Locate the cell with the specified text and output its (x, y) center coordinate. 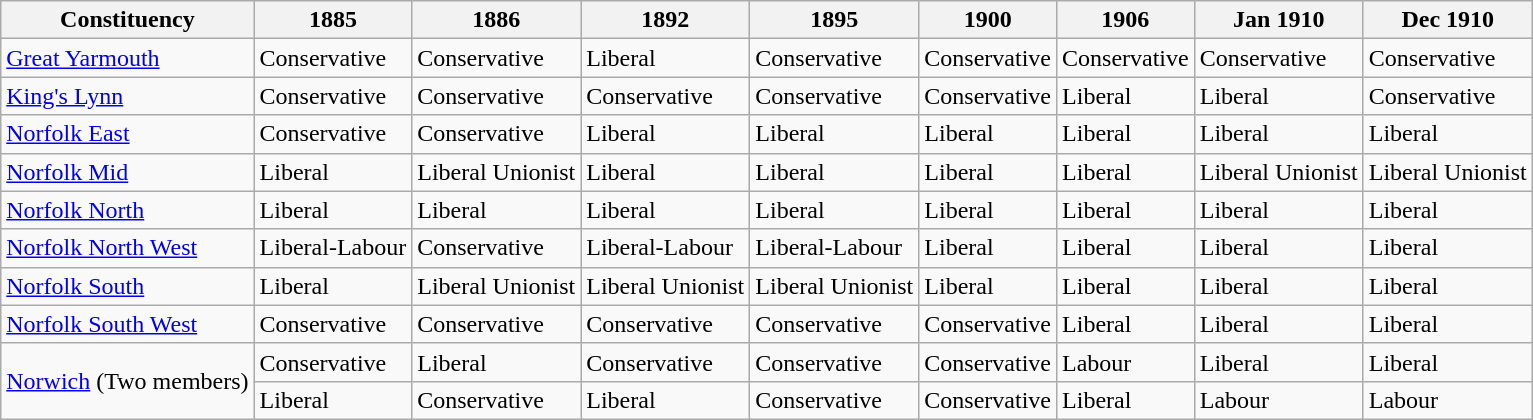
1885 (333, 20)
1886 (496, 20)
King's Lynn (128, 96)
1892 (666, 20)
Norfolk North (128, 210)
Norfolk South West (128, 324)
Norfolk East (128, 134)
Norfolk South (128, 286)
Great Yarmouth (128, 58)
Norwich (Two members) (128, 381)
1906 (1126, 20)
Norfolk Mid (128, 172)
1895 (834, 20)
Norfolk North West (128, 248)
1900 (988, 20)
Dec 1910 (1448, 20)
Jan 1910 (1278, 20)
Constituency (128, 20)
